Determine the [X, Y] coordinate at the center of the cell enclosing the given text.  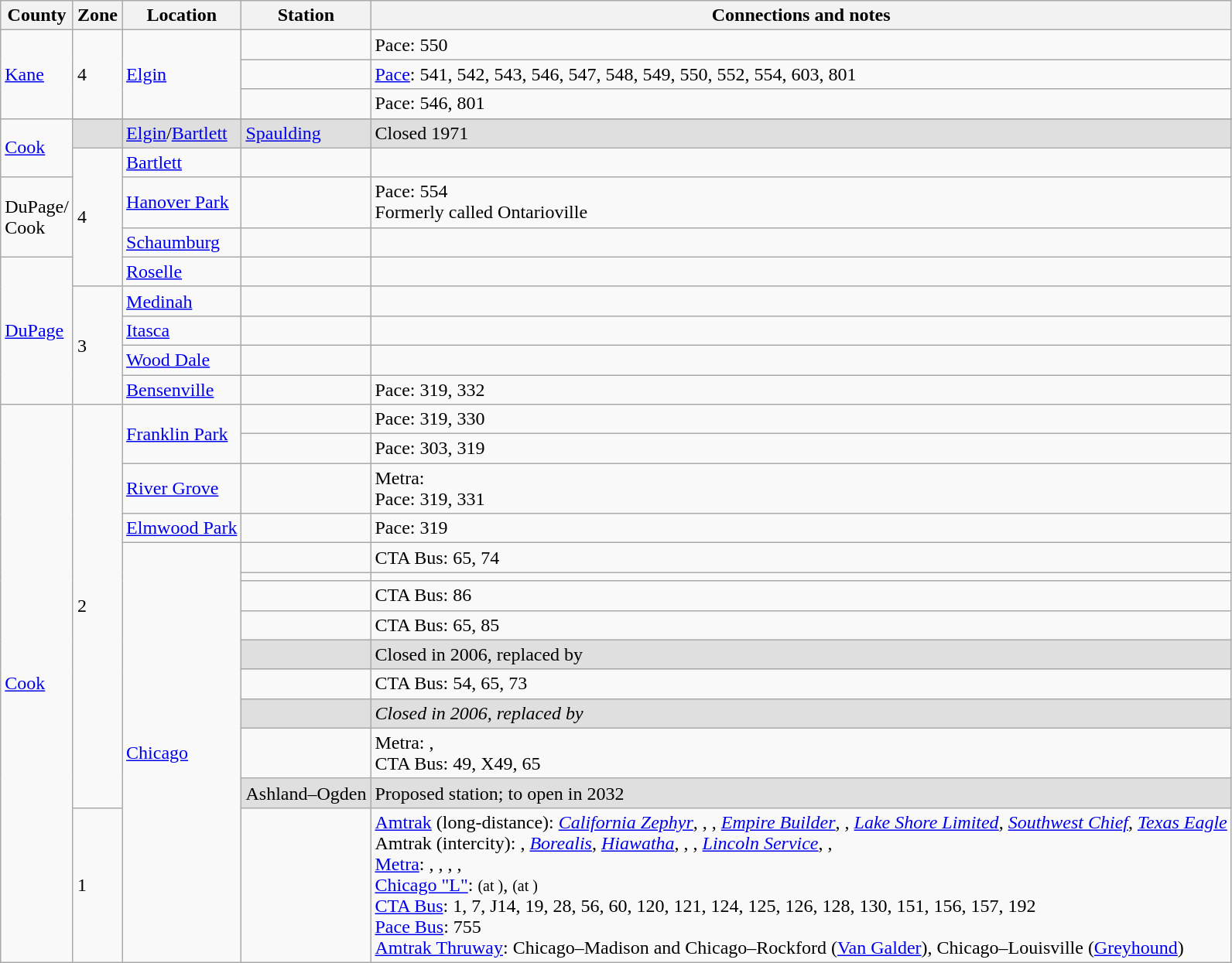
Zone [98, 15]
Medinah [182, 301]
Pace: 319, 330 [801, 419]
Schaumburg [182, 242]
CTA Bus: 86 [801, 596]
Location [182, 15]
CTA Bus: 65, 85 [801, 625]
Pace: 550 [801, 45]
DuPage/Cook [37, 217]
Franklin Park [182, 434]
Connections and notes [801, 15]
CTA Bus: 65, 74 [801, 558]
Roselle [182, 271]
Metra: Pace: 319, 331 [801, 489]
Proposed station; to open in 2032 [801, 793]
Pace: 541, 542, 543, 546, 547, 548, 549, 550, 552, 554, 603, 801 [801, 74]
DuPage [37, 330]
Spaulding [306, 133]
Elgin [182, 74]
Ashland–Ogden [306, 793]
Hanover Park [182, 203]
3 [98, 345]
Station [306, 15]
2 [98, 606]
Pace: 554Formerly called Ontarioville [801, 203]
Wood Dale [182, 360]
Itasca [182, 330]
Pace: 319 [801, 528]
River Grove [182, 489]
1 [98, 885]
Pace: 546, 801 [801, 104]
Metra: , CTA Bus: 49, X49, 65 [801, 753]
County [37, 15]
Bartlett [182, 162]
Chicago [182, 753]
Closed 1971 [801, 133]
Elgin/Bartlett [182, 133]
Kane [37, 74]
CTA Bus: 54, 65, 73 [801, 684]
Elmwood Park [182, 528]
Pace: 303, 319 [801, 449]
Pace: 319, 332 [801, 389]
Bensenville [182, 389]
